For the text-containing cell, return its midpoint in (x, y) coordinate format. 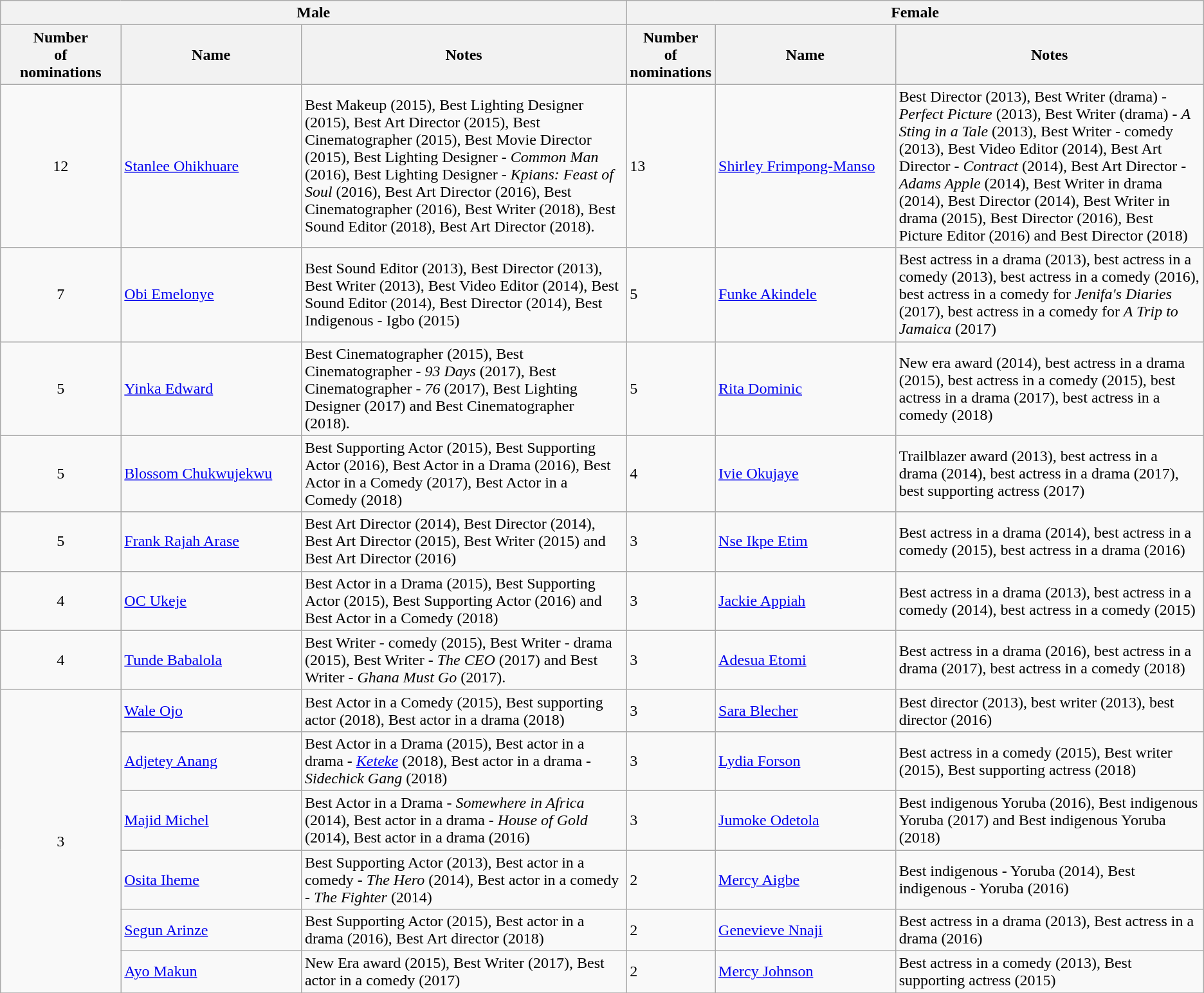
Shirley Frimpong-Manso (805, 166)
Tunde Babalola (211, 660)
Female (915, 13)
Best Actor in a Comedy (2015), Best supporting actor (2018), Best actor in a drama (2018) (463, 710)
Best Supporting Actor (2013), Best actor in a comedy - The Hero (2014), Best actor in a comedy - The Fighter (2014) (463, 880)
Obi Emelonye (211, 295)
Majid Michel (211, 820)
Wale Ojo (211, 710)
Best director (2013), best writer (2013), best director (2016) (1050, 710)
Ayo Makun (211, 972)
Best actress in a drama (2014), best actress in a comedy (2015), best actress in a drama (2016) (1050, 542)
7 (60, 295)
Best Writer - comedy (2015), Best Writer - drama (2015), Best Writer - The CEO (2017) and Best Writer - Ghana Must Go (2017). (463, 660)
Mercy Johnson (805, 972)
New Era award (2015), Best Writer (2017), Best actor in a comedy (2017) (463, 972)
Best Supporting Actor (2015), Best actor in a drama (2016), Best Art director (2018) (463, 930)
OC Ukeje (211, 601)
Male (314, 13)
Best Actor in a Drama (2015), Best actor in a drama - Keteke (2018), Best actor in a drama - Sidechick Gang (2018) (463, 761)
Genevieve Nnaji (805, 930)
Ivie Okujaye (805, 473)
Trailblazer award (2013), best actress in a drama (2014), best actress in a drama (2017), best supporting actress (2017) (1050, 473)
Best Art Director (2014), Best Director (2014), Best Art Director (2015), Best Writer (2015) and Best Art Director (2016) (463, 542)
Jumoke Odetola (805, 820)
Yinka Edward (211, 388)
12 (60, 166)
Rita Dominic (805, 388)
Frank Rajah Arase (211, 542)
Best actress in a comedy (2015), Best writer (2015), Best supporting actress (2018) (1050, 761)
Best actress in a drama (2016), best actress in a drama (2017), best actress in a comedy (2018) (1050, 660)
Best Actor in a Drama - Somewhere in Africa (2014), Best actor in a drama - House of Gold (2014), Best actor in a drama (2016) (463, 820)
Best indigenous Yoruba (2016), Best indigenous Yoruba (2017) and Best indigenous Yoruba (2018) (1050, 820)
Nse Ikpe Etim (805, 542)
Jackie Appiah (805, 601)
Sara Blecher (805, 710)
Mercy Aigbe (805, 880)
Best actress in a drama (2013), Best actress in a drama (2016) (1050, 930)
Lydia Forson (805, 761)
Best Actor in a Drama (2015), Best Supporting Actor (2015), Best Supporting Actor (2016) and Best Actor in a Comedy (2018) (463, 601)
Best actress in a drama (2013), best actress in a comedy (2014), best actress in a comedy (2015) (1050, 601)
13 (671, 166)
Adesua Etomi (805, 660)
Best actress in a comedy (2013), Best supporting actress (2015) (1050, 972)
Stanlee Ohikhuare (211, 166)
Best indigenous - Yoruba (2014), Best indigenous - Yoruba (2016) (1050, 880)
Osita Iheme (211, 880)
Adjetey Anang (211, 761)
Funke Akindele (805, 295)
Segun Arinze (211, 930)
Blossom Chukwujekwu (211, 473)
